Scan for the cell matching the given text and deliver its [X, Y] coordinate at center. 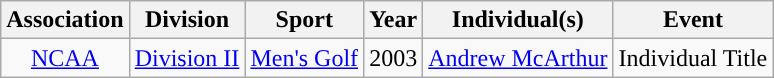
Individual(s) [518, 20]
Andrew McArthur [518, 58]
2003 [394, 58]
Association [65, 20]
Division II [187, 58]
Individual Title [693, 58]
NCAA [65, 58]
Sport [304, 20]
Year [394, 20]
Event [693, 20]
Division [187, 20]
Men's Golf [304, 58]
